Output the (x, y) coordinate of the center of the cell containing the given text.  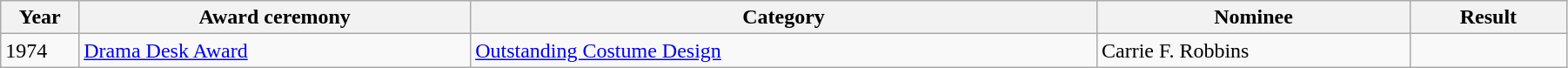
1974 (40, 51)
Outstanding Costume Design (784, 51)
Drama Desk Award (275, 51)
Result (1488, 17)
Nominee (1254, 17)
Carrie F. Robbins (1254, 51)
Year (40, 17)
Category (784, 17)
Award ceremony (275, 17)
